Return the (x, y) coordinate for the center point of the cell that contains the specified text.  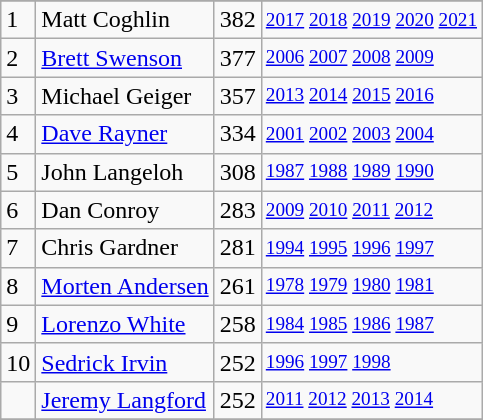
Matt Coghlin (125, 20)
2006 2007 2008 2009 (371, 58)
377 (238, 58)
1978 1979 1980 1981 (371, 286)
382 (238, 20)
8 (18, 286)
6 (18, 210)
John Langeloh (125, 172)
Dave Rayner (125, 134)
3 (18, 96)
Brett Swenson (125, 58)
2017 2018 2019 2020 2021 (371, 20)
1994 1995 1996 1997 (371, 248)
334 (238, 134)
1984 1985 1986 1987 (371, 324)
5 (18, 172)
9 (18, 324)
258 (238, 324)
1987 1988 1989 1990 (371, 172)
1 (18, 20)
283 (238, 210)
308 (238, 172)
2 (18, 58)
2011 2012 2013 2014 (371, 400)
Jeremy Langford (125, 400)
357 (238, 96)
2013 2014 2015 2016 (371, 96)
261 (238, 286)
10 (18, 362)
Morten Andersen (125, 286)
2009 2010 2011 2012 (371, 210)
1996 1997 1998 (371, 362)
Chris Gardner (125, 248)
7 (18, 248)
Lorenzo White (125, 324)
2001 2002 2003 2004 (371, 134)
Michael Geiger (125, 96)
4 (18, 134)
281 (238, 248)
Sedrick Irvin (125, 362)
Dan Conroy (125, 210)
